Determine the (x, y) coordinate at the center of the cell enclosing the given text.  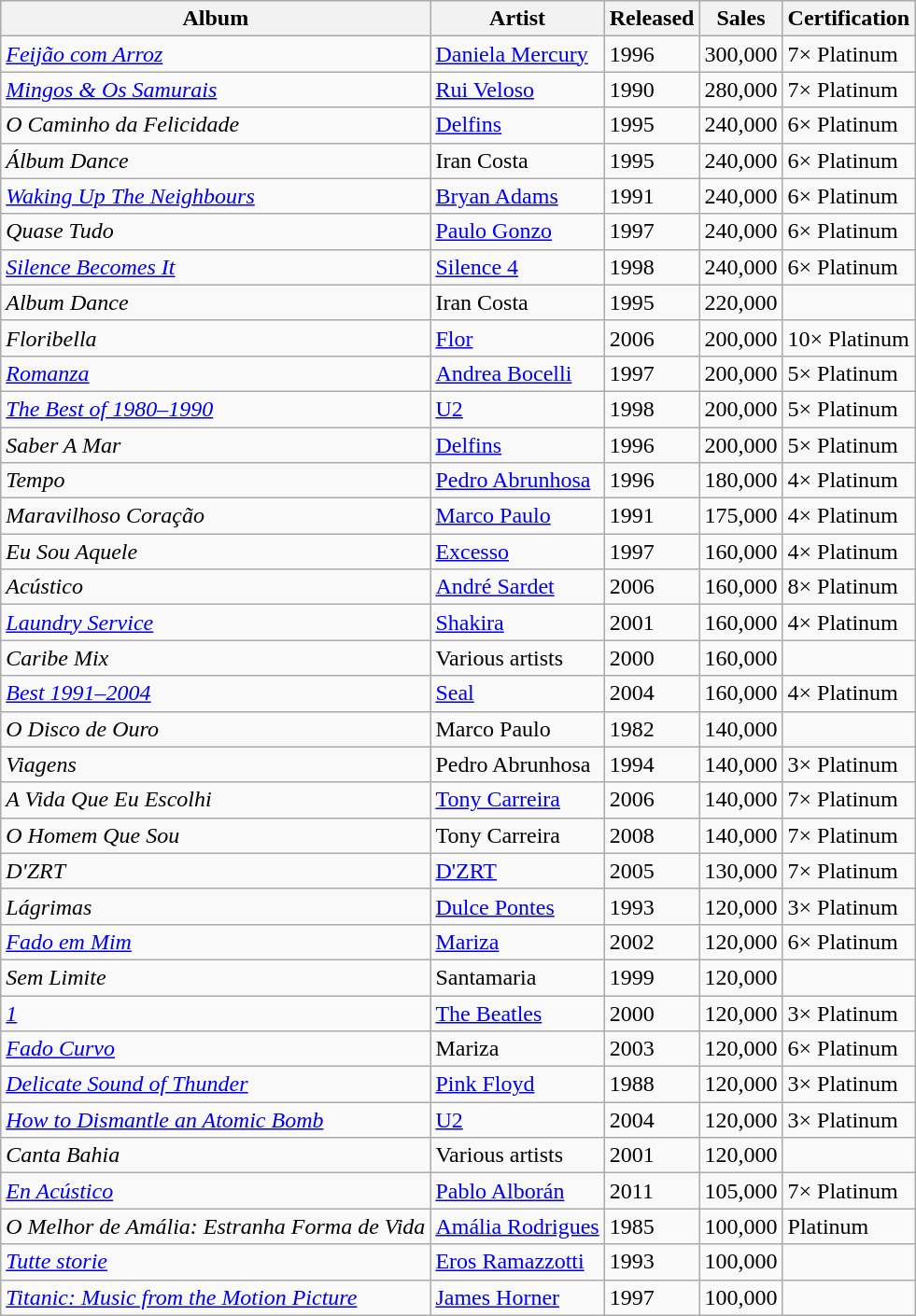
Quase Tudo (216, 231)
280,000 (741, 90)
2011 (652, 1191)
1982 (652, 729)
1999 (652, 977)
Amália Rodrigues (517, 1226)
2008 (652, 835)
En Acústico (216, 1191)
Pablo Alborán (517, 1191)
Álbum Dance (216, 161)
Shakira (517, 623)
Sem Limite (216, 977)
1985 (652, 1226)
Pink Floyd (517, 1085)
300,000 (741, 54)
A Vida Que Eu Escolhi (216, 800)
Eu Sou Aquele (216, 552)
8× Platinum (849, 587)
O Disco de Ouro (216, 729)
Santamaria (517, 977)
1 (216, 1013)
Silence 4 (517, 267)
Paulo Gonzo (517, 231)
O Homem Que Sou (216, 835)
2003 (652, 1049)
105,000 (741, 1191)
Bryan Adams (517, 196)
Rui Veloso (517, 90)
Titanic: Music from the Motion Picture (216, 1297)
Waking Up The Neighbours (216, 196)
Platinum (849, 1226)
Laundry Service (216, 623)
Floribella (216, 338)
O Melhor de Amália: Estranha Forma de Vida (216, 1226)
Fado em Mim (216, 942)
Sales (741, 19)
Fado Curvo (216, 1049)
Silence Becomes It (216, 267)
Romanza (216, 373)
The Beatles (517, 1013)
Acústico (216, 587)
The Best of 1980–1990 (216, 409)
Certification (849, 19)
130,000 (741, 871)
Excesso (517, 552)
Album (216, 19)
10× Platinum (849, 338)
André Sardet (517, 587)
Feijão com Arroz (216, 54)
Eros Ramazzotti (517, 1262)
Maravilhoso Coração (216, 516)
Tutte storie (216, 1262)
How to Dismantle an Atomic Bomb (216, 1120)
1988 (652, 1085)
Dulce Pontes (517, 906)
Mingos & Os Samurais (216, 90)
180,000 (741, 481)
Caribe Mix (216, 658)
Seal (517, 693)
1990 (652, 90)
2002 (652, 942)
Delicate Sound of Thunder (216, 1085)
Saber A Mar (216, 445)
Album Dance (216, 302)
Canta Bahia (216, 1155)
Released (652, 19)
1994 (652, 764)
James Horner (517, 1297)
2005 (652, 871)
Tempo (216, 481)
Daniela Mercury (517, 54)
Flor (517, 338)
O Caminho da Felicidade (216, 125)
Lágrimas (216, 906)
220,000 (741, 302)
Artist (517, 19)
Best 1991–2004 (216, 693)
Andrea Bocelli (517, 373)
Viagens (216, 764)
175,000 (741, 516)
